Provide the (X, Y) coordinate of the cell's center where the given text is located.  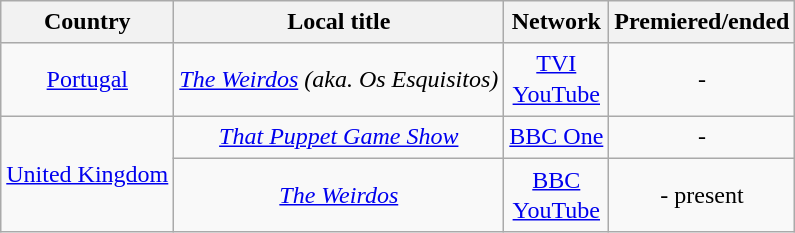
Portugal (88, 80)
Country (88, 22)
BBC One (556, 137)
That Puppet Game Show (339, 137)
- present (702, 196)
United Kingdom (88, 174)
The Weirdos (339, 196)
Premiered/ended (702, 22)
Network (556, 22)
The Weirdos (aka. Os Esquisitos) (339, 80)
Local title (339, 22)
BBCYouTube (556, 196)
TVIYouTube (556, 80)
